Search for the cell housing the specified text and yield its (X, Y) center coordinate. 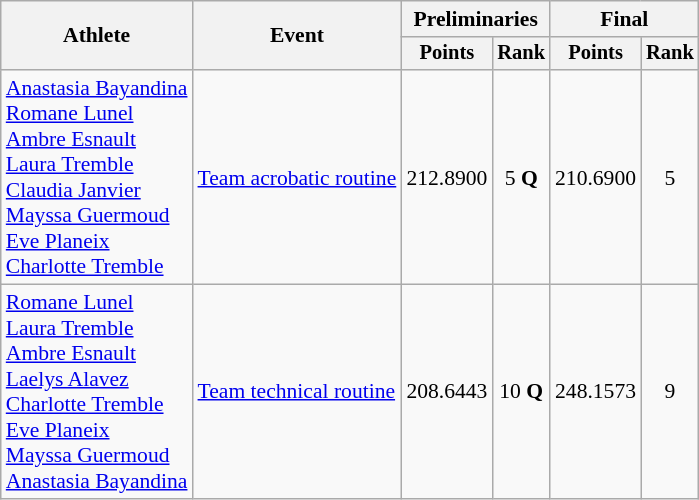
Preliminaries (476, 19)
Romane Lunel Laura Tremble Ambre Esnault Laelys Alavez Charlotte Tremble Eve Planeix Mayssa Guermoud Anastasia Bayandina (97, 392)
210.6900 (596, 177)
5 Q (521, 177)
10 Q (521, 392)
Athlete (97, 36)
Team acrobatic routine (298, 177)
Anastasia Bayandina Romane Lunel Ambre Esnault Laura Tremble Claudia Janvier Mayssa Guermoud Eve Planeix Charlotte Tremble (97, 177)
212.8900 (446, 177)
208.6443 (446, 392)
248.1573 (596, 392)
Team technical routine (298, 392)
9 (670, 392)
Final (624, 19)
Event (298, 36)
5 (670, 177)
